Return [X, Y] of the center of cell containing provided text 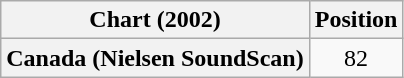
Canada (Nielsen SoundScan) [155, 58]
82 [356, 58]
Chart (2002) [155, 20]
Position [356, 20]
